Return [x, y] of the center of cell containing provided text 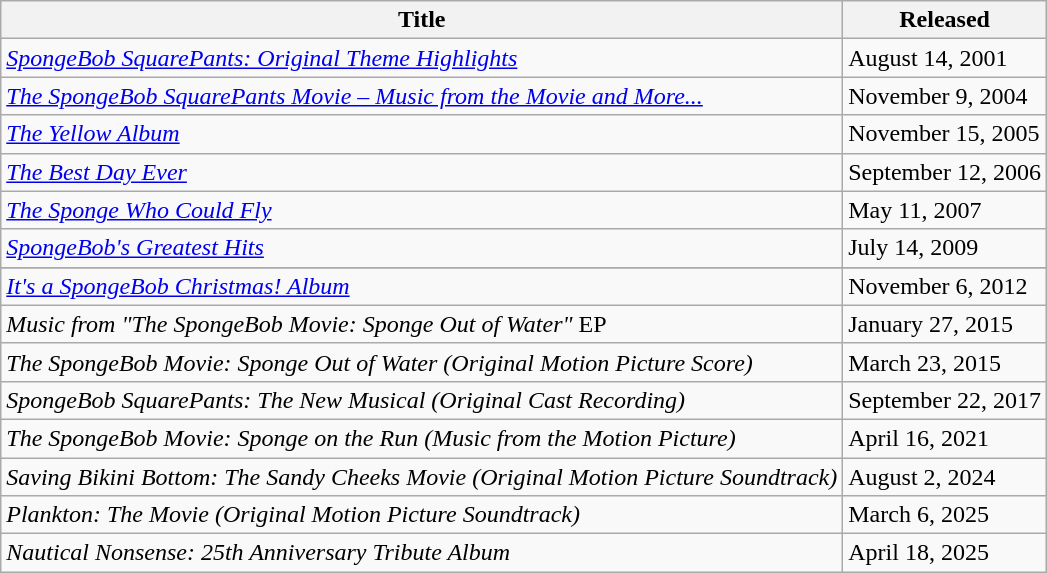
August 2, 2024 [945, 477]
Released [945, 20]
Nautical Nonsense: 25th Anniversary Tribute Album [422, 553]
July 14, 2009 [945, 248]
The SpongeBob Movie: Sponge on the Run (Music from the Motion Picture) [422, 438]
November 9, 2004 [945, 96]
August 14, 2001 [945, 58]
November 6, 2012 [945, 286]
January 27, 2015 [945, 324]
SpongeBob's Greatest Hits [422, 248]
September 22, 2017 [945, 400]
It's a SpongeBob Christmas! Album [422, 286]
November 15, 2005 [945, 134]
The SpongeBob Movie: Sponge Out of Water (Original Motion Picture Score) [422, 362]
April 16, 2021 [945, 438]
The Sponge Who Could Fly [422, 210]
March 6, 2025 [945, 515]
The Yellow Album [422, 134]
SpongeBob SquarePants: The New Musical (Original Cast Recording) [422, 400]
March 23, 2015 [945, 362]
September 12, 2006 [945, 172]
Plankton: The Movie (Original Motion Picture Soundtrack) [422, 515]
Music from "The SpongeBob Movie: Sponge Out of Water" EP [422, 324]
April 18, 2025 [945, 553]
SpongeBob SquarePants: Original Theme Highlights [422, 58]
The Best Day Ever [422, 172]
May 11, 2007 [945, 210]
Title [422, 20]
Saving Bikini Bottom: The Sandy Cheeks Movie (Original Motion Picture Soundtrack) [422, 477]
The SpongeBob SquarePants Movie – Music from the Movie and More... [422, 96]
